Identify which cell holds the provided text, then report its [X, Y] central coordinate. 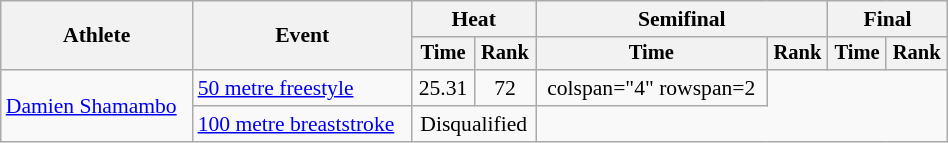
50 metre freestyle [302, 88]
Heat [474, 19]
Event [302, 36]
72 [504, 88]
Athlete [97, 36]
100 metre breaststroke [302, 124]
colspan="4" rowspan=2 [652, 88]
Damien Shamambo [97, 106]
25.31 [444, 88]
Final [888, 19]
Disqualified [474, 124]
Semifinal [682, 19]
